Return the [x, y] coordinate for the center point of the cell that contains the specified text.  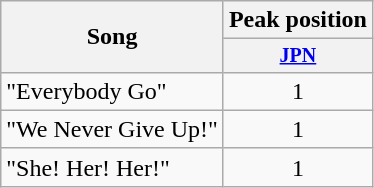
"Everybody Go" [112, 91]
JPN [298, 56]
Song [112, 37]
"We Never Give Up!" [112, 129]
Peak position [298, 20]
"She! Her! Her!" [112, 167]
